Extract the [x, y] coordinate from the center of the cell holding the provided text.  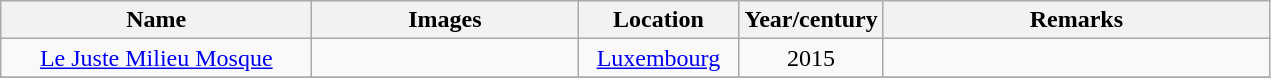
Remarks [1076, 20]
Year/century [811, 20]
Images [445, 20]
2015 [811, 58]
Name [156, 20]
Location [658, 20]
Le Juste Milieu Mosque [156, 58]
Luxembourg [658, 58]
